For the text-containing cell, return its midpoint in [X, Y] coordinate format. 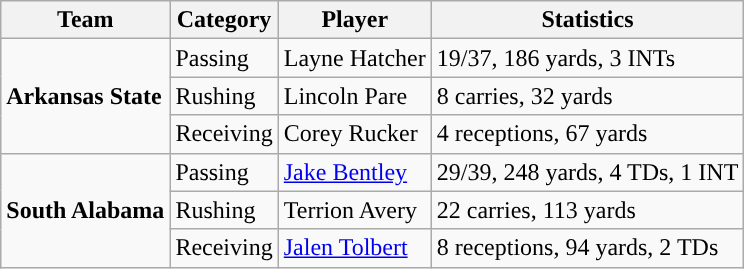
Terrion Avery [354, 210]
Statistics [588, 20]
4 receptions, 67 yards [588, 134]
19/37, 186 yards, 3 INTs [588, 58]
Jake Bentley [354, 172]
Corey Rucker [354, 134]
Team [86, 20]
22 carries, 113 yards [588, 210]
Layne Hatcher [354, 58]
Category [224, 20]
Lincoln Pare [354, 96]
8 receptions, 94 yards, 2 TDs [588, 248]
Jalen Tolbert [354, 248]
South Alabama [86, 210]
8 carries, 32 yards [588, 96]
Arkansas State [86, 96]
29/39, 248 yards, 4 TDs, 1 INT [588, 172]
Player [354, 20]
